Identify which cell holds the provided text, then report its (X, Y) central coordinate. 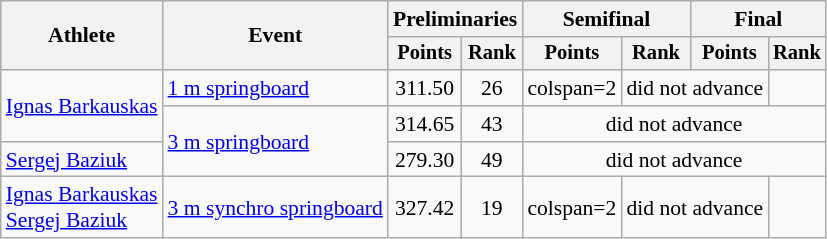
Ignas Barkauskas (82, 106)
49 (492, 160)
3 m synchro springboard (276, 208)
279.30 (425, 160)
Event (276, 36)
311.50 (425, 88)
Sergej Baziuk (82, 160)
Final (758, 19)
Semifinal (606, 19)
Athlete (82, 36)
314.65 (425, 124)
26 (492, 88)
327.42 (425, 208)
43 (492, 124)
1 m springboard (276, 88)
3 m springboard (276, 142)
19 (492, 208)
Preliminaries (455, 19)
Ignas BarkauskasSergej Baziuk (82, 208)
